For the text-containing cell, return its midpoint in [X, Y] coordinate format. 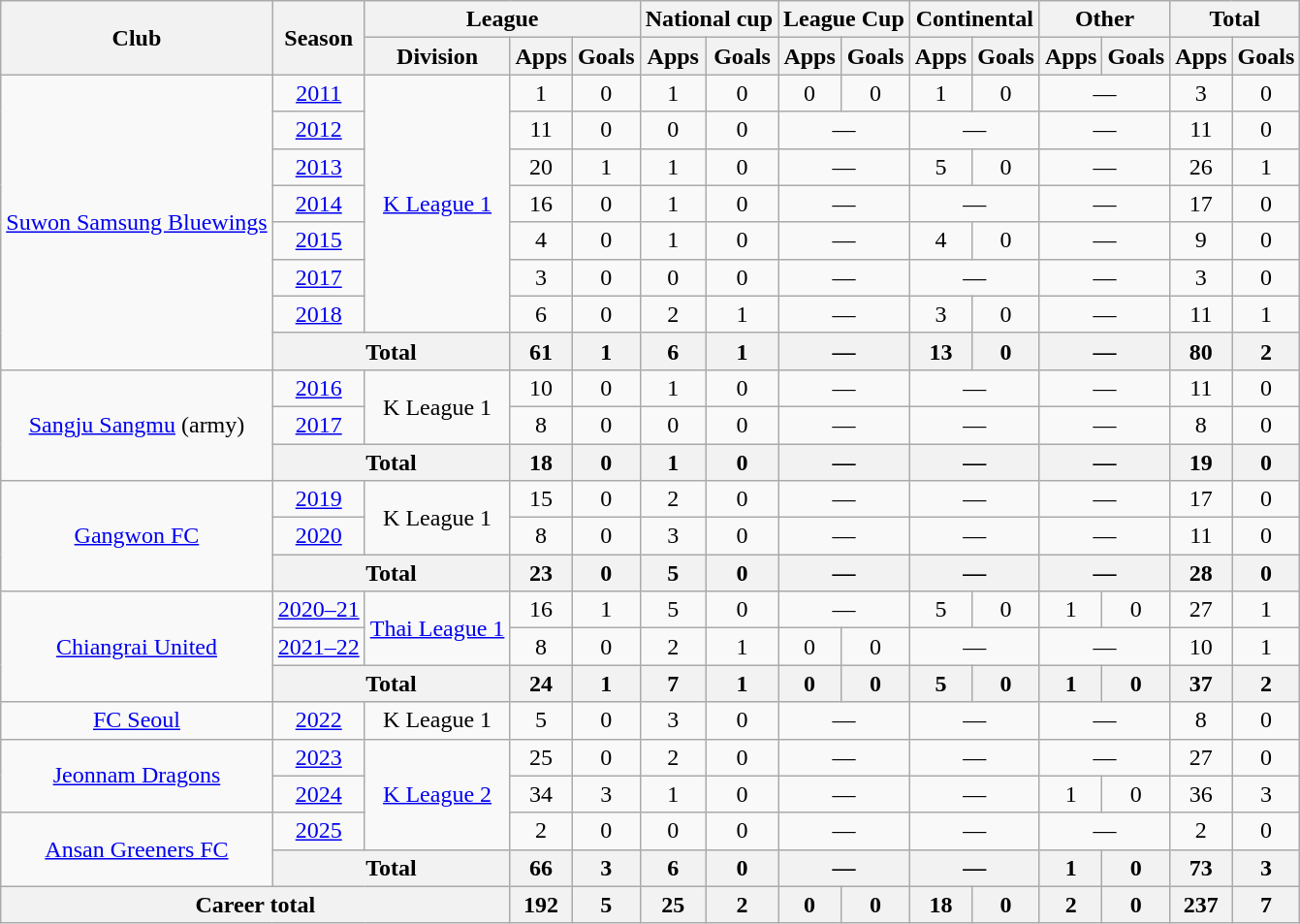
Sangju Sangmu (army) [137, 425]
Jeonnam Dragons [137, 776]
2023 [318, 757]
2020–21 [318, 610]
League Cup [844, 19]
23 [541, 573]
Ansan Greeners FC [137, 849]
2024 [318, 794]
28 [1201, 573]
Suwon Samsung Bluewings [137, 222]
15 [541, 499]
K League 2 [437, 794]
2018 [318, 314]
Thai League 1 [437, 628]
2015 [318, 240]
2012 [318, 130]
2019 [318, 499]
2022 [318, 720]
19 [1201, 462]
2013 [318, 167]
Division [437, 56]
26 [1201, 167]
Season [318, 38]
Gangwon FC [137, 536]
192 [541, 905]
2011 [318, 93]
34 [541, 794]
Career total [256, 905]
FC Seoul [137, 720]
66 [541, 868]
9 [1201, 240]
36 [1201, 794]
2016 [318, 388]
73 [1201, 868]
2014 [318, 204]
League [502, 19]
61 [541, 351]
24 [541, 684]
Other [1104, 19]
13 [940, 351]
2025 [318, 831]
237 [1201, 905]
National cup [709, 19]
20 [541, 167]
Club [137, 38]
Chiangrai United [137, 647]
Continental [974, 19]
80 [1201, 351]
2021–22 [318, 647]
37 [1201, 684]
2020 [318, 536]
